Determine the (X, Y) coordinate at the center of the cell enclosing the given text.  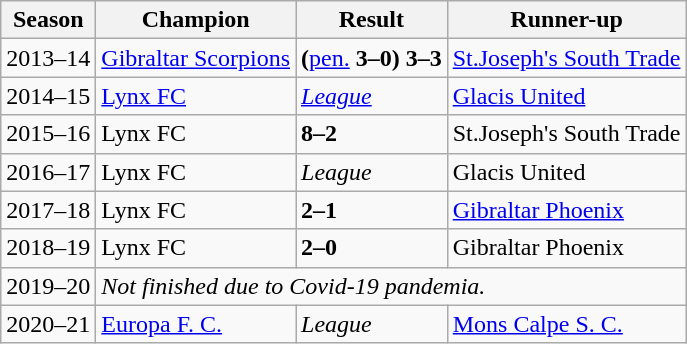
Not finished due to Covid-19 pandemia. (391, 286)
2015–16 (48, 134)
2019–20 (48, 286)
Result (372, 20)
2016–17 (48, 172)
Europa F. C. (196, 324)
Runner-up (566, 20)
2014–15 (48, 96)
2–1 (372, 210)
Gibraltar Scorpions (196, 58)
2013–14 (48, 58)
2–0 (372, 248)
8–2 (372, 134)
(pen. 3–0) 3–3 (372, 58)
2020–21 (48, 324)
Season (48, 20)
Champion (196, 20)
2018–19 (48, 248)
Mons Calpe S. C. (566, 324)
2017–18 (48, 210)
